Capture the cell that displays the provided text and extract its (x, y) central coordinate. 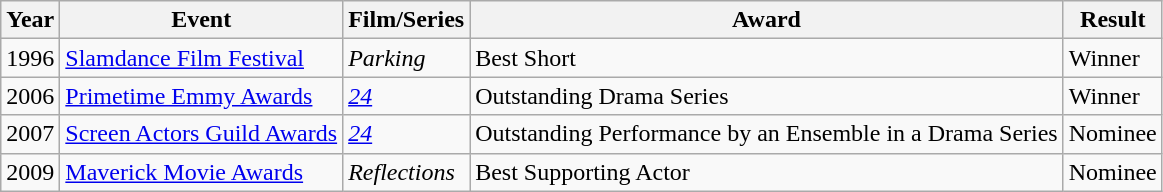
Award (767, 20)
Primetime Emmy Awards (202, 96)
Screen Actors Guild Awards (202, 134)
Parking (406, 58)
Slamdance Film Festival (202, 58)
2007 (30, 134)
Best Supporting Actor (767, 172)
2006 (30, 96)
Outstanding Drama Series (767, 96)
Film/Series (406, 20)
Maverick Movie Awards (202, 172)
Best Short (767, 58)
Result (1112, 20)
Event (202, 20)
1996 (30, 58)
Reflections (406, 172)
Outstanding Performance by an Ensemble in a Drama Series (767, 134)
2009 (30, 172)
Year (30, 20)
